Pinpoint the cell where the given text exists, returning its (X, Y) midpoint coordinate. 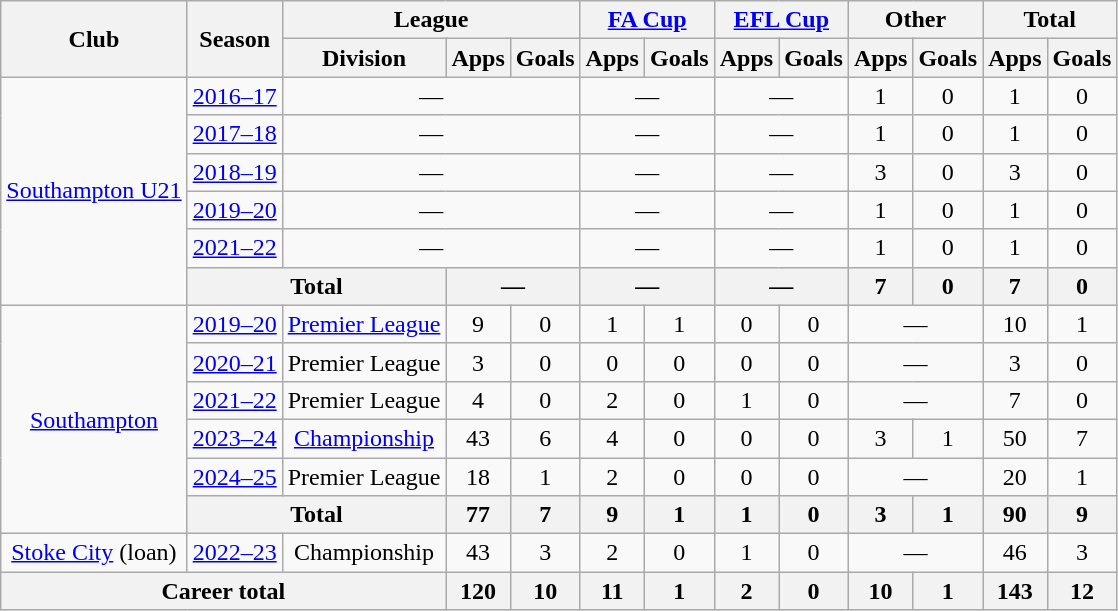
120 (478, 591)
143 (1015, 591)
46 (1015, 553)
Career total (224, 591)
EFL Cup (781, 20)
Division (364, 58)
2016–17 (234, 96)
77 (478, 515)
Southampton (94, 419)
FA Cup (647, 20)
Club (94, 39)
Stoke City (loan) (94, 553)
20 (1015, 477)
50 (1015, 438)
2023–24 (234, 438)
Southampton U21 (94, 191)
2024–25 (234, 477)
League (431, 20)
2018–19 (234, 172)
18 (478, 477)
2017–18 (234, 134)
2020–21 (234, 362)
Other (915, 20)
90 (1015, 515)
6 (545, 438)
12 (1082, 591)
Season (234, 39)
11 (612, 591)
2022–23 (234, 553)
